Scan for the cell matching the given text and deliver its [x, y] coordinate at center. 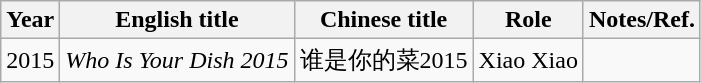
2015 [30, 60]
Xiao Xiao [528, 60]
谁是你的菜2015 [384, 60]
Role [528, 20]
Notes/Ref. [642, 20]
Chinese title [384, 20]
Who Is Your Dish 2015 [177, 60]
English title [177, 20]
Year [30, 20]
